Provide the [x, y] coordinate of the cell's center where the given text is located.  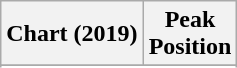
Chart (2019) [72, 34]
Peak Position [190, 34]
